Output the [x, y] coordinate of the center of the cell containing the given text.  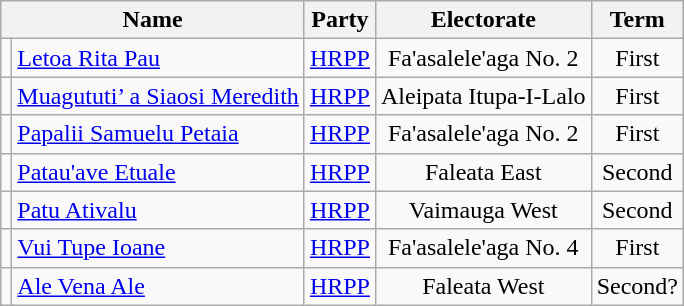
Aleipata Itupa-I-Lalo [483, 96]
Letoa Rita Pau [158, 58]
Papalii Samuelu Petaia [158, 134]
Patau'ave Etuale [158, 172]
Faleata East [483, 172]
Vaimauga West [483, 210]
Party [340, 20]
Term [637, 20]
Name [153, 20]
Second? [637, 286]
Patu Ativalu [158, 210]
Muagututi’ a Siaosi Meredith [158, 96]
Electorate [483, 20]
Fa'asalele'aga No. 4 [483, 248]
Ale Vena Ale [158, 286]
Vui Tupe Ioane [158, 248]
Faleata West [483, 286]
